Pinpoint the cell where the given text exists, returning its [x, y] midpoint coordinate. 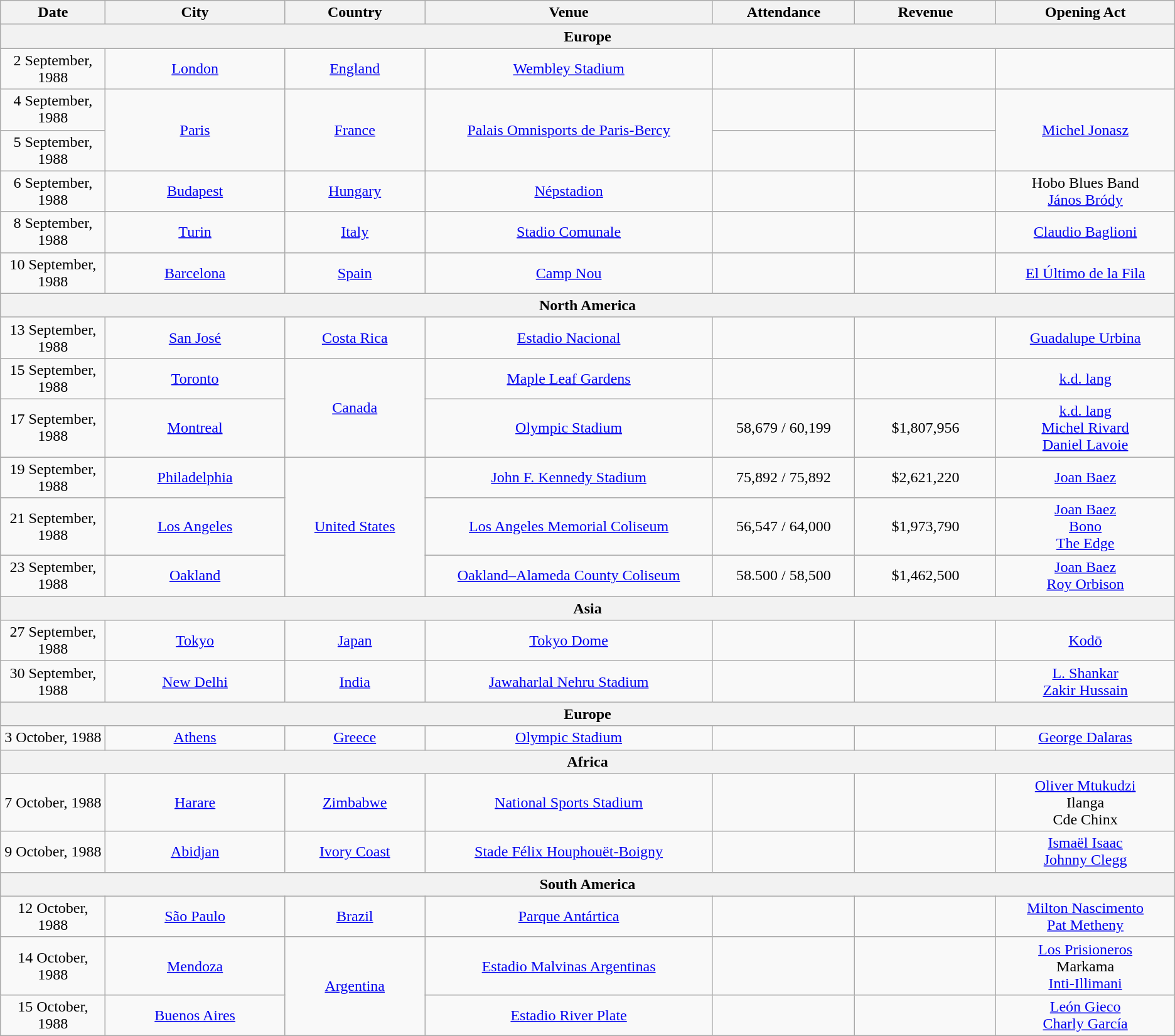
56,547 / 64,000 [783, 527]
England [355, 69]
Philadelphia [195, 477]
San José [195, 338]
North America [587, 305]
Date [53, 13]
L. ShankarZakir Hussain [1085, 682]
$1,807,956 [925, 428]
Joan BaezRoy Orbison [1085, 576]
India [355, 682]
7 October, 1988 [53, 802]
15 October, 1988 [53, 1015]
Estadio Nacional [569, 338]
k.d. lang [1085, 378]
14 October, 1988 [53, 966]
South America [587, 884]
George Dalaras [1085, 738]
Paris [195, 130]
Stadio Comunale [569, 232]
Tokyo [195, 640]
Parque Antártica [569, 917]
France [355, 130]
6 September, 1988 [53, 191]
Palais Omnisports de Paris-Bercy [569, 130]
Hungary [355, 191]
United States [355, 527]
Claudio Baglioni [1085, 232]
Népstadion [569, 191]
17 September, 1988 [53, 428]
Maple Leaf Gardens [569, 378]
Canada [355, 407]
$1,973,790 [925, 527]
Michel Jonasz [1085, 130]
Joan Baez [1085, 477]
Oliver MtukudziIlangaCde Chinx [1085, 802]
Brazil [355, 917]
Estadio Malvinas Argentinas [569, 966]
Buenos Aires [195, 1015]
4 September, 1988 [53, 109]
Japan [355, 640]
Oakland–Alameda County Coliseum [569, 576]
$2,621,220 [925, 477]
Los PrisionerosMarkamaInti-Illimani [1085, 966]
10 September, 1988 [53, 272]
Kodō [1085, 640]
Wembley Stadium [569, 69]
National Sports Stadium [569, 802]
Stade Félix Houphouët-Boigny [569, 851]
Greece [355, 738]
23 September, 1988 [53, 576]
15 September, 1988 [53, 378]
Ismaël IsaacJohnny Clegg [1085, 851]
Zimbabwe [355, 802]
21 September, 1988 [53, 527]
Mendoza [195, 966]
Venue [569, 13]
58,679 / 60,199 [783, 428]
City [195, 13]
Los Angeles [195, 527]
19 September, 1988 [53, 477]
9 October, 1988 [53, 851]
Abidjan [195, 851]
Turin [195, 232]
Costa Rica [355, 338]
Africa [587, 762]
Milton NascimentoPat Metheny [1085, 917]
El Último de la Fila [1085, 272]
75,892 / 75,892 [783, 477]
Budapest [195, 191]
13 September, 1988 [53, 338]
$1,462,500 [925, 576]
Los Angeles Memorial Coliseum [569, 527]
Argentina [355, 986]
8 September, 1988 [53, 232]
12 October, 1988 [53, 917]
Attendance [783, 13]
5 September, 1988 [53, 151]
Montreal [195, 428]
Revenue [925, 13]
Country [355, 13]
São Paulo [195, 917]
León GiecoCharly García [1085, 1015]
Guadalupe Urbina [1085, 338]
Hobo Blues BandJános Bródy [1085, 191]
Joan BaezBonoThe Edge [1085, 527]
Athens [195, 738]
Opening Act [1085, 13]
k.d. langMichel RivardDaniel Lavoie [1085, 428]
Spain [355, 272]
27 September, 1988 [53, 640]
London [195, 69]
Harare [195, 802]
Toronto [195, 378]
Barcelona [195, 272]
58.500 / 58,500 [783, 576]
Ivory Coast [355, 851]
Camp Nou [569, 272]
2 September, 1988 [53, 69]
3 October, 1988 [53, 738]
New Delhi [195, 682]
Tokyo Dome [569, 640]
Asia [587, 608]
John F. Kennedy Stadium [569, 477]
Oakland [195, 576]
Italy [355, 232]
Jawaharlal Nehru Stadium [569, 682]
Estadio River Plate [569, 1015]
30 September, 1988 [53, 682]
